Return [X, Y] of the center of cell containing provided text 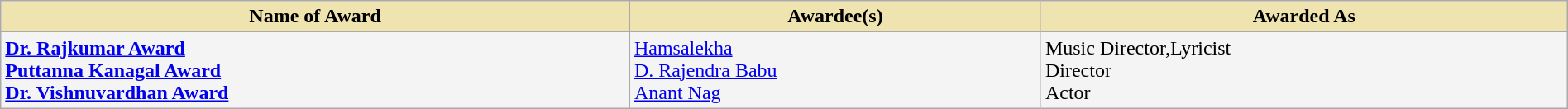
Dr. Rajkumar AwardPuttanna Kanagal AwardDr. Vishnuvardhan Award [316, 70]
HamsalekhaD. Rajendra BabuAnant Nag [835, 70]
Awarded As [1303, 17]
Music Director,LyricistDirectorActor [1303, 70]
Name of Award [316, 17]
Awardee(s) [835, 17]
